Extract the [x, y] coordinate from the center of the cell holding the provided text.  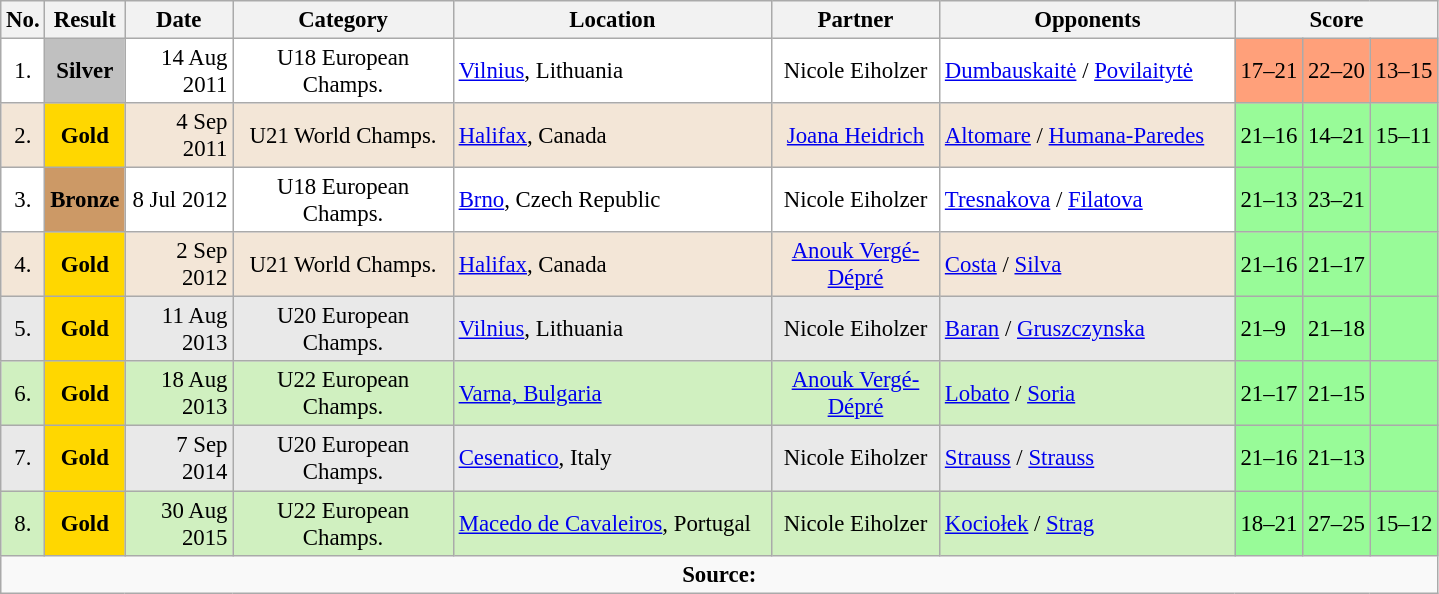
17–21 [1269, 72]
Partner [855, 20]
5. [23, 330]
14 Aug 2011 [179, 72]
No. [23, 20]
6. [23, 394]
Location [612, 20]
3. [23, 200]
13–15 [1404, 72]
Strauss / Strauss [1088, 458]
21–9 [1269, 330]
7 Sep 2014 [179, 458]
Opponents [1088, 20]
Bronze [85, 200]
18–21 [1269, 524]
8 Jul 2012 [179, 200]
11 Aug 2013 [179, 330]
Silver [85, 72]
Brno, Czech Republic [612, 200]
15–11 [1404, 136]
2. [23, 136]
Lobato / Soria [1088, 394]
14–21 [1337, 136]
Source: [720, 574]
1. [23, 72]
21–15 [1337, 394]
21–18 [1337, 330]
Date [179, 20]
4. [23, 264]
Category [344, 20]
15–12 [1404, 524]
Costa / Silva [1088, 264]
Cesenatico, Italy [612, 458]
22–20 [1337, 72]
18 Aug 2013 [179, 394]
2 Sep 2012 [179, 264]
23–21 [1337, 200]
Joana Heidrich [855, 136]
30 Aug 2015 [179, 524]
Varna, Bulgaria [612, 394]
8. [23, 524]
Score [1336, 20]
Kociołek / Strag [1088, 524]
Altomare / Humana-Paredes [1088, 136]
27–25 [1337, 524]
Baran / Gruszczynska [1088, 330]
Dumbauskaitė / Povilaitytė [1088, 72]
Result [85, 20]
Tresnakova / Filatova [1088, 200]
4 Sep 2011 [179, 136]
7. [23, 458]
Macedo de Cavaleiros, Portugal [612, 524]
